Pinpoint the cell where the given text exists, returning its [X, Y] midpoint coordinate. 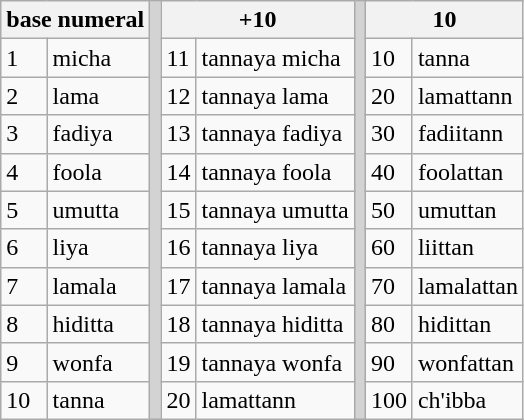
16 [178, 248]
liya [98, 248]
tannaya hiditta [275, 324]
tannaya wonfa [275, 362]
30 [388, 134]
umutta [98, 210]
foolattan [468, 172]
lamala [98, 286]
4 [24, 172]
lama [98, 96]
hiditta [98, 324]
tannaya umutta [275, 210]
tannaya micha [275, 58]
wonfattan [468, 362]
liittan [468, 248]
6 [24, 248]
9 [24, 362]
17 [178, 286]
tannaya fadiya [275, 134]
tannaya lama [275, 96]
lamalattan [468, 286]
5 [24, 210]
ch'ibba [468, 400]
80 [388, 324]
base numeral [76, 20]
tannaya foola [275, 172]
50 [388, 210]
+10 [258, 20]
tannaya liya [275, 248]
umuttan [468, 210]
wonfa [98, 362]
micha [98, 58]
60 [388, 248]
foola [98, 172]
hidittan [468, 324]
19 [178, 362]
fadiya [98, 134]
7 [24, 286]
12 [178, 96]
100 [388, 400]
40 [388, 172]
2 [24, 96]
13 [178, 134]
90 [388, 362]
15 [178, 210]
1 [24, 58]
tannaya lamala [275, 286]
fadiitann [468, 134]
3 [24, 134]
70 [388, 286]
11 [178, 58]
8 [24, 324]
14 [178, 172]
18 [178, 324]
